Return [X, Y] of the center of cell containing provided text 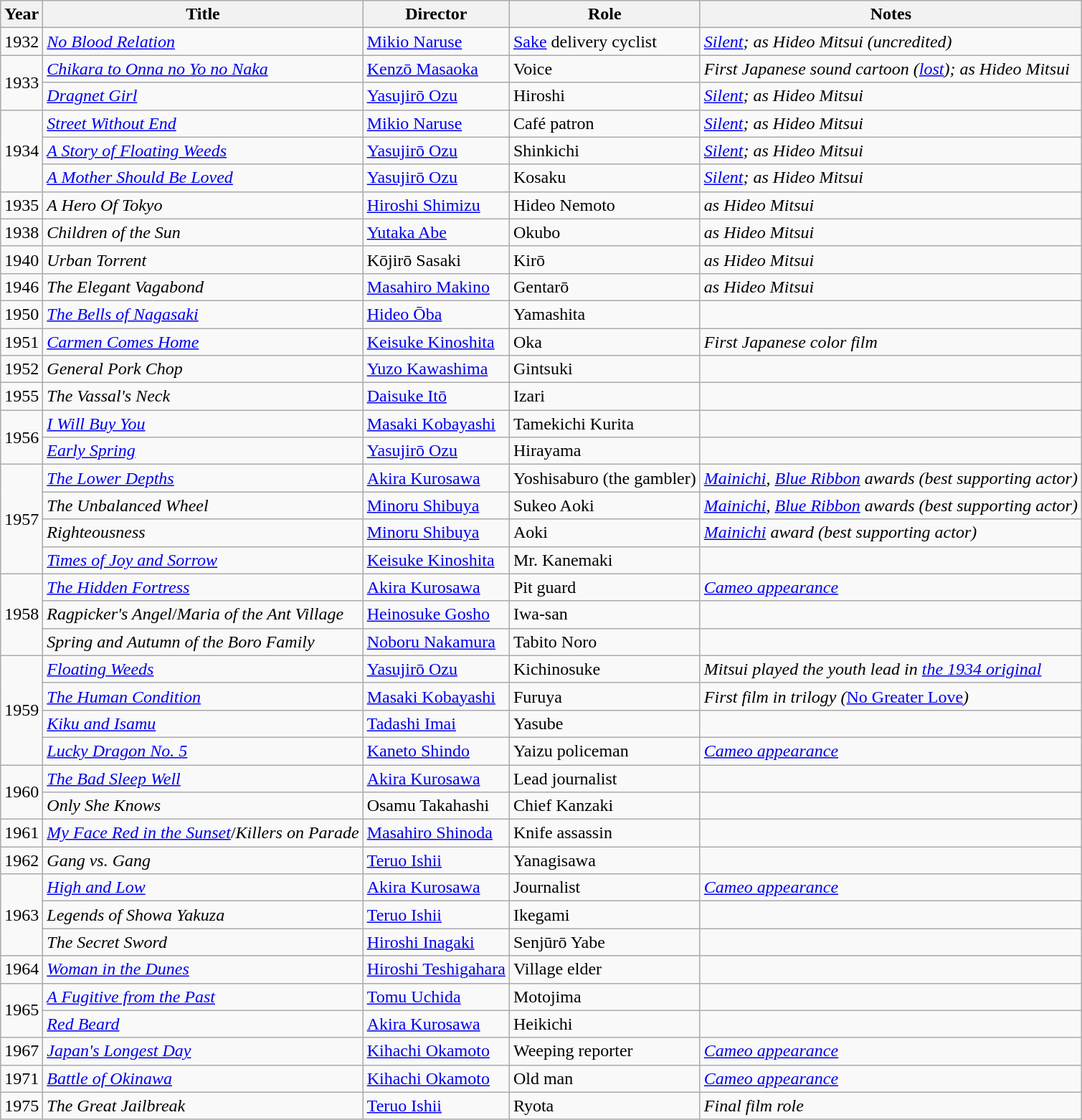
Okubo [604, 232]
Daisuke Itō [436, 397]
Silent; as Hideo Mitsui (uncredited) [891, 42]
Heikichi [604, 1024]
1935 [22, 205]
Heinosuke Gosho [436, 614]
Ryota [604, 1106]
Hiroshi Shimizu [436, 205]
1946 [22, 287]
Street Without End [203, 123]
The Bells of Nagasaki [203, 314]
1952 [22, 369]
Lead journalist [604, 778]
Sukeo Aoki [604, 506]
Tomu Uchida [436, 997]
1964 [22, 969]
Pit guard [604, 587]
Carmen Comes Home [203, 342]
1932 [22, 42]
No Blood Relation [203, 42]
1958 [22, 614]
Aoki [604, 533]
Izari [604, 397]
Chief Kanzaki [604, 806]
Furuya [604, 696]
Oka [604, 342]
1959 [22, 710]
Legends of Showa Yakuza [203, 915]
1956 [22, 437]
Osamu Takahashi [436, 806]
1955 [22, 397]
Floating Weeds [203, 669]
1971 [22, 1078]
Only She Knows [203, 806]
Japan's Longest Day [203, 1051]
Masahiro Shinoda [436, 833]
1951 [22, 342]
1963 [22, 915]
Mr. Kanemaki [604, 560]
Kiku and Isamu [203, 723]
A Story of Floating Weeds [203, 151]
Hirayama [604, 451]
Hiroshi Inagaki [436, 942]
First Japanese color film [891, 342]
The Lower Depths [203, 478]
I Will Buy You [203, 424]
First Japanese sound cartoon (lost); as Hideo Mitsui [891, 69]
Kenzō Masaoka [436, 69]
1938 [22, 232]
Children of the Sun [203, 232]
Tamekichi Kurita [604, 424]
The Hidden Fortress [203, 587]
General Pork Chop [203, 369]
Urban Torrent [203, 260]
Village elder [604, 969]
Title [203, 14]
Final film role [891, 1106]
Mainichi award (best supporting actor) [891, 533]
1950 [22, 314]
Gintsuki [604, 369]
Café patron [604, 123]
Hiroshi [604, 96]
Weeping reporter [604, 1051]
Voice [604, 69]
Times of Joy and Sorrow [203, 560]
Yamashita [604, 314]
The Elegant Vagabond [203, 287]
Tadashi Imai [436, 723]
1960 [22, 792]
Mitsui played the youth lead in the 1934 original [891, 669]
Kirō [604, 260]
Kichinosuke [604, 669]
1933 [22, 82]
Yoshisaburo (the gambler) [604, 478]
Old man [604, 1078]
Kaneto Shindo [436, 751]
Masahiro Makino [436, 287]
Spring and Autumn of the Boro Family [203, 642]
Lucky Dragon No. 5 [203, 751]
Noboru Nakamura [436, 642]
Shinkichi [604, 151]
1967 [22, 1051]
Senjūrō Yabe [604, 942]
Role [604, 14]
Yanagisawa [604, 860]
The Great Jailbreak [203, 1106]
A Fugitive from the Past [203, 997]
The Vassal's Neck [203, 397]
First film in trilogy (No Greater Love) [891, 696]
Yuzo Kawashima [436, 369]
Knife assassin [604, 833]
Yasube [604, 723]
1961 [22, 833]
High and Low [203, 888]
The Human Condition [203, 696]
Hiroshi Teshigahara [436, 969]
Notes [891, 14]
Early Spring [203, 451]
The Secret Sword [203, 942]
1975 [22, 1106]
Gang vs. Gang [203, 860]
A Mother Should Be Loved [203, 178]
Yutaka Abe [436, 232]
Ragpicker's Angel/Maria of the Ant Village [203, 614]
Tabito Noro [604, 642]
Yaizu policeman [604, 751]
Iwa-san [604, 614]
Dragnet Girl [203, 96]
Hideo Nemoto [604, 205]
Year [22, 14]
Sake delivery cyclist [604, 42]
The Bad Sleep Well [203, 778]
Journalist [604, 888]
Battle of Okinawa [203, 1078]
Motojima [604, 997]
A Hero Of Tokyo [203, 205]
Chikara to Onna no Yo no Naka [203, 69]
Righteousness [203, 533]
Ikegami [604, 915]
Kōjirō Sasaki [436, 260]
The Unbalanced Wheel [203, 506]
1962 [22, 860]
Hideo Ōba [436, 314]
My Face Red in the Sunset/Killers on Parade [203, 833]
1957 [22, 519]
1934 [22, 151]
Director [436, 14]
Kosaku [604, 178]
Woman in the Dunes [203, 969]
Red Beard [203, 1024]
1940 [22, 260]
1965 [22, 1010]
Gentarō [604, 287]
